Identify which cell holds the provided text, then report its [X, Y] central coordinate. 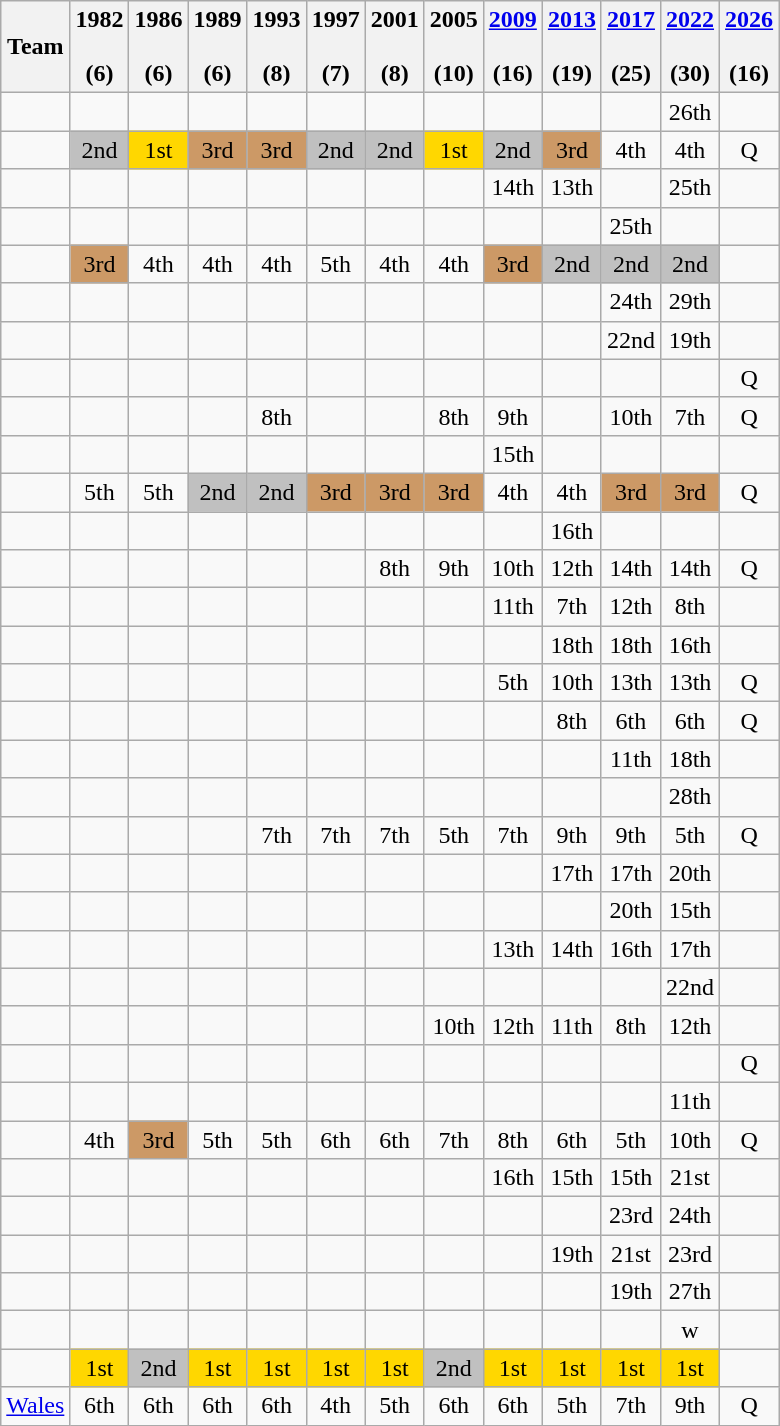
2001(8) [394, 47]
29th [690, 302]
Wales [36, 1406]
2009(16) [512, 47]
26th [690, 112]
2005(10) [454, 47]
1989(6) [218, 47]
2026(16) [750, 47]
1982(6) [100, 47]
2017(25) [630, 47]
1986(6) [158, 47]
28th [690, 797]
w [690, 1330]
Team [36, 47]
2013(19) [572, 47]
27th [690, 1292]
1993(8) [276, 47]
2022(30) [690, 47]
1997(7) [336, 47]
